For the text-containing cell, return its midpoint in [X, Y] coordinate format. 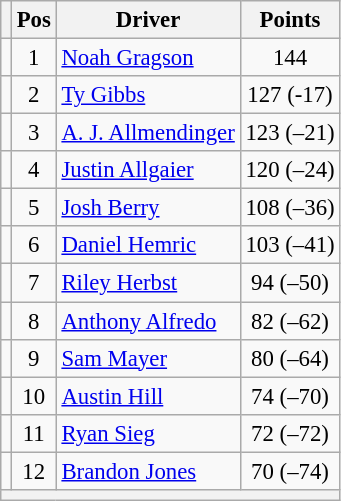
103 (–41) [290, 245]
Points [290, 20]
Anthony Alfredo [148, 321]
1 [34, 58]
12 [34, 471]
Josh Berry [148, 208]
74 (–70) [290, 396]
Pos [34, 20]
70 (–74) [290, 471]
Ty Gibbs [148, 95]
11 [34, 433]
Justin Allgaier [148, 170]
120 (–24) [290, 170]
72 (–72) [290, 433]
82 (–62) [290, 321]
Austin Hill [148, 396]
Brandon Jones [148, 471]
Noah Gragson [148, 58]
3 [34, 133]
123 (–21) [290, 133]
A. J. Allmendinger [148, 133]
Riley Herbst [148, 283]
Driver [148, 20]
Daniel Hemric [148, 245]
7 [34, 283]
127 (-17) [290, 95]
6 [34, 245]
108 (–36) [290, 208]
10 [34, 396]
5 [34, 208]
144 [290, 58]
9 [34, 358]
94 (–50) [290, 283]
4 [34, 170]
2 [34, 95]
Sam Mayer [148, 358]
80 (–64) [290, 358]
Ryan Sieg [148, 433]
8 [34, 321]
